Determine the [X, Y] coordinate at the center of the cell enclosing the given text.  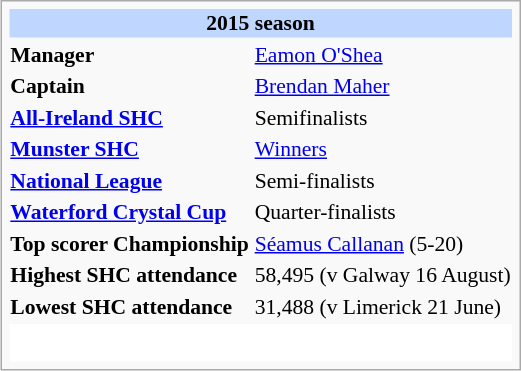
2015 season [260, 23]
58,495 (v Galway 16 August) [382, 275]
Lowest SHC attendance [130, 306]
Semifinalists [382, 117]
All-Ireland SHC [130, 117]
Quarter-finalists [382, 212]
Semi-finalists [382, 180]
Winners [382, 149]
Top scorer Championship [130, 243]
31,488 (v Limerick 21 June) [382, 306]
Highest SHC attendance [130, 275]
Séamus Callanan (5-20) [382, 243]
National League [130, 180]
Manager [130, 54]
Waterford Crystal Cup [130, 212]
Munster SHC [130, 149]
Eamon O'Shea [382, 54]
Captain [130, 86]
Brendan Maher [382, 86]
